Detect which cell encompasses the target text, then output its (X, Y) center coordinate. 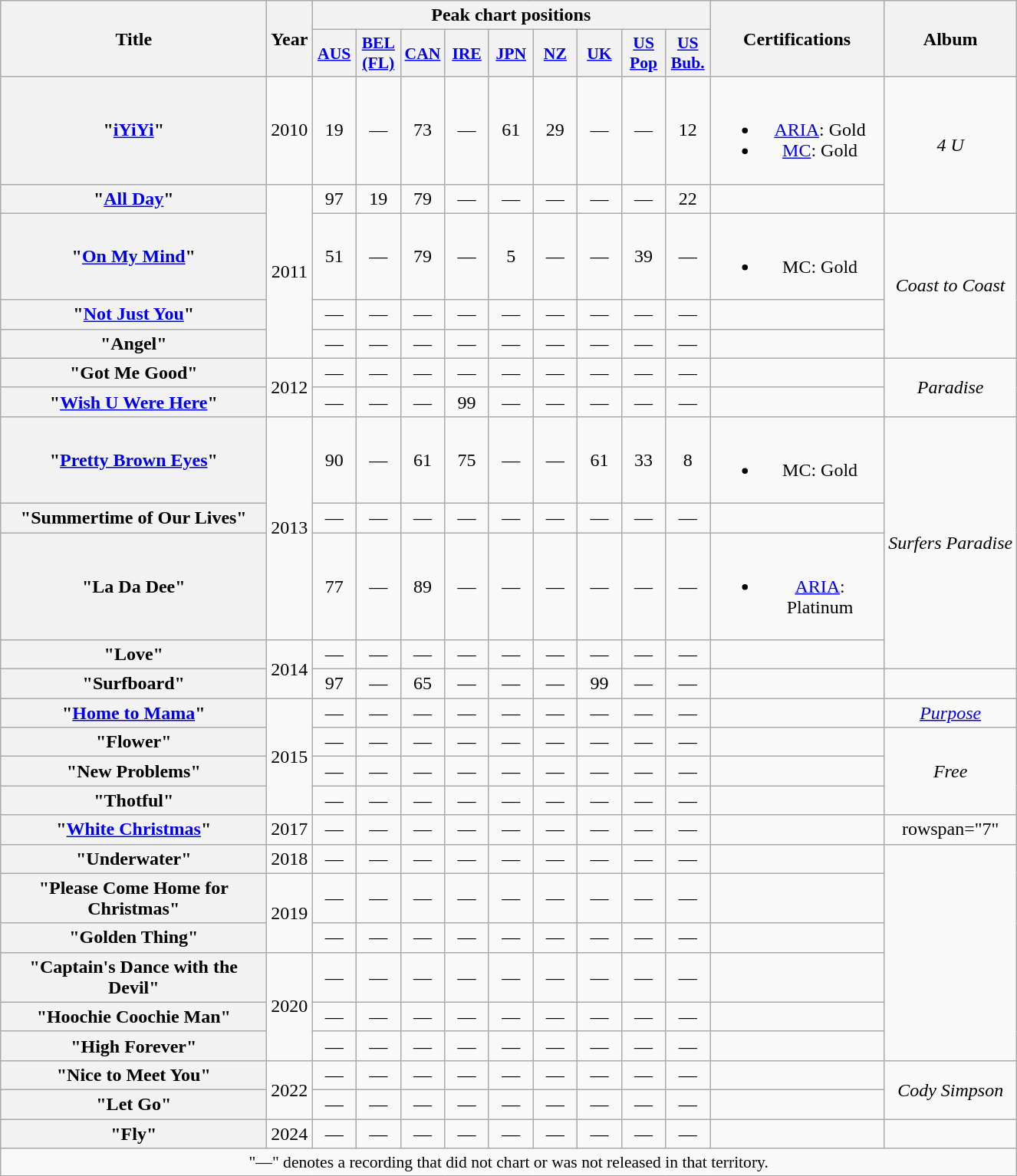
"Thotful" (133, 800)
Title (133, 38)
2011 (290, 271)
2010 (290, 130)
UK (600, 54)
"—" denotes a recording that did not chart or was not released in that territory. (509, 1162)
Paradise (951, 387)
Cody Simpson (951, 1089)
29 (555, 130)
"Fly" (133, 1134)
"Pretty Brown Eyes" (133, 460)
"Home to Mama" (133, 713)
Free (951, 771)
39 (643, 256)
IRE (467, 54)
2020 (290, 1006)
2024 (290, 1134)
Certifications (798, 38)
89 (423, 586)
"Underwater" (133, 859)
"Golden Thing" (133, 938)
"Got Me Good" (133, 373)
2022 (290, 1089)
Peak chart positions (511, 15)
"On My Mind" (133, 256)
"Hoochie Coochie Man" (133, 1017)
5 (511, 256)
AUS (334, 54)
90 (334, 460)
2018 (290, 859)
"Nice to Meet You" (133, 1075)
2013 (290, 527)
"iYiYi" (133, 130)
4 U (951, 145)
"All Day" (133, 199)
ARIA: Platinum (798, 586)
2019 (290, 912)
"Captain's Dance with the Devil" (133, 977)
51 (334, 256)
NZ (555, 54)
"Let Go" (133, 1104)
Year (290, 38)
77 (334, 586)
2012 (290, 387)
"Flower" (133, 742)
75 (467, 460)
"Summertime of Our Lives" (133, 517)
"Angel" (133, 343)
USBub. (688, 54)
BEL(FL) (379, 54)
22 (688, 199)
JPN (511, 54)
Coast to Coast (951, 285)
73 (423, 130)
USPop (643, 54)
Album (951, 38)
12 (688, 130)
"Surfboard" (133, 684)
"Love" (133, 655)
Surfers Paradise (951, 543)
33 (643, 460)
rowspan="7" (951, 829)
2017 (290, 829)
"Please Come Home for Christmas" (133, 898)
"New Problems" (133, 771)
2015 (290, 757)
2014 (290, 669)
"Wish U Were Here" (133, 402)
ARIA: GoldMC: Gold (798, 130)
8 (688, 460)
CAN (423, 54)
"White Christmas" (133, 829)
"High Forever" (133, 1046)
"Not Just You" (133, 314)
Purpose (951, 713)
65 (423, 684)
"La Da Dee" (133, 586)
